Pinpoint the cell where the given text exists, returning its (x, y) midpoint coordinate. 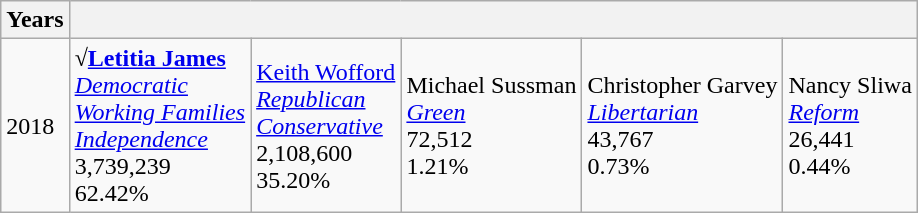
Years (35, 20)
√Letitia JamesDemocraticWorking FamiliesIndependence3,739,23962.42% (160, 126)
2018 (35, 126)
Nancy SliwaReform26,4410.44% (850, 126)
Keith WoffordRepublicanConservative2,108,60035.20% (326, 126)
Michael SussmanGreen72,5121.21% (492, 126)
Christopher GarveyLibertarian43,7670.73% (682, 126)
